Pinpoint the cell where the given text exists, returning its [x, y] midpoint coordinate. 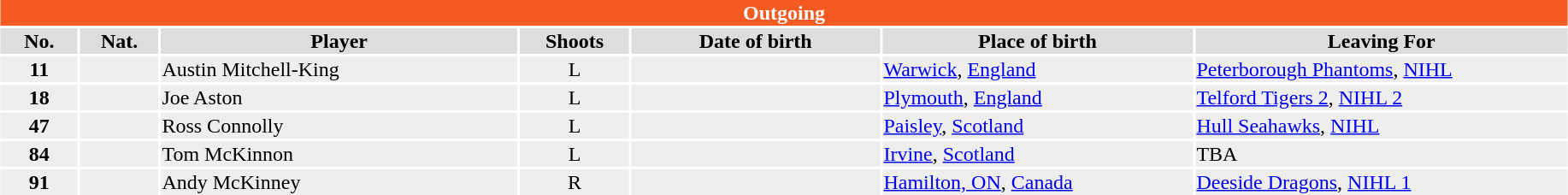
Austin Mitchell-King [339, 69]
Date of birth [755, 41]
Ross Connolly [339, 126]
TBA [1382, 154]
Andy McKinney [339, 182]
Nat. [120, 41]
Telford Tigers 2, NIHL 2 [1382, 97]
Joe Aston [339, 97]
No. [39, 41]
91 [39, 182]
Shoots [575, 41]
84 [39, 154]
Leaving For [1382, 41]
Irvine, Scotland [1038, 154]
Paisley, Scotland [1038, 126]
Plymouth, England [1038, 97]
Tom McKinnon [339, 154]
Hull Seahawks, NIHL [1382, 126]
Peterborough Phantoms, NIHL [1382, 69]
Hamilton, ON, Canada [1038, 182]
11 [39, 69]
Deeside Dragons, NIHL 1 [1382, 182]
18 [39, 97]
Place of birth [1038, 41]
R [575, 182]
Player [339, 41]
47 [39, 126]
Warwick, England [1038, 69]
Outgoing [783, 13]
